Capture the cell that displays the provided text and extract its [x, y] central coordinate. 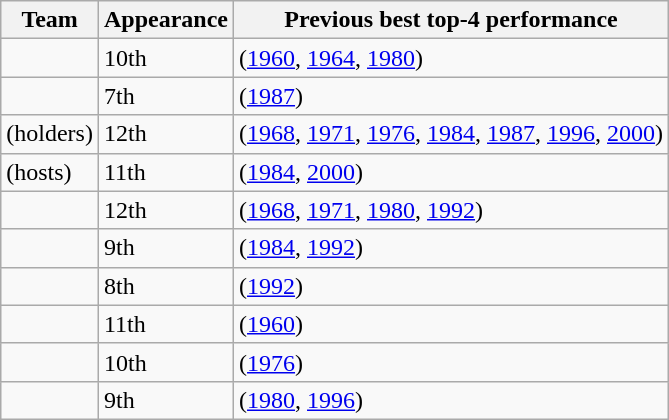
8th [166, 286]
Team [50, 20]
(1960, 1964, 1980) [452, 58]
7th [166, 96]
(1984, 1992) [452, 248]
(1980, 1996) [452, 400]
(1987) [452, 96]
(1992) [452, 286]
(1960) [452, 324]
(1968, 1971, 1980, 1992) [452, 210]
Appearance [166, 20]
(holders) [50, 134]
(hosts) [50, 172]
Previous best top-4 performance [452, 20]
(1976) [452, 362]
(1968, 1971, 1976, 1984, 1987, 1996, 2000) [452, 134]
(1984, 2000) [452, 172]
